From the cell containing the given text, extract its center point as [x, y] coordinate. 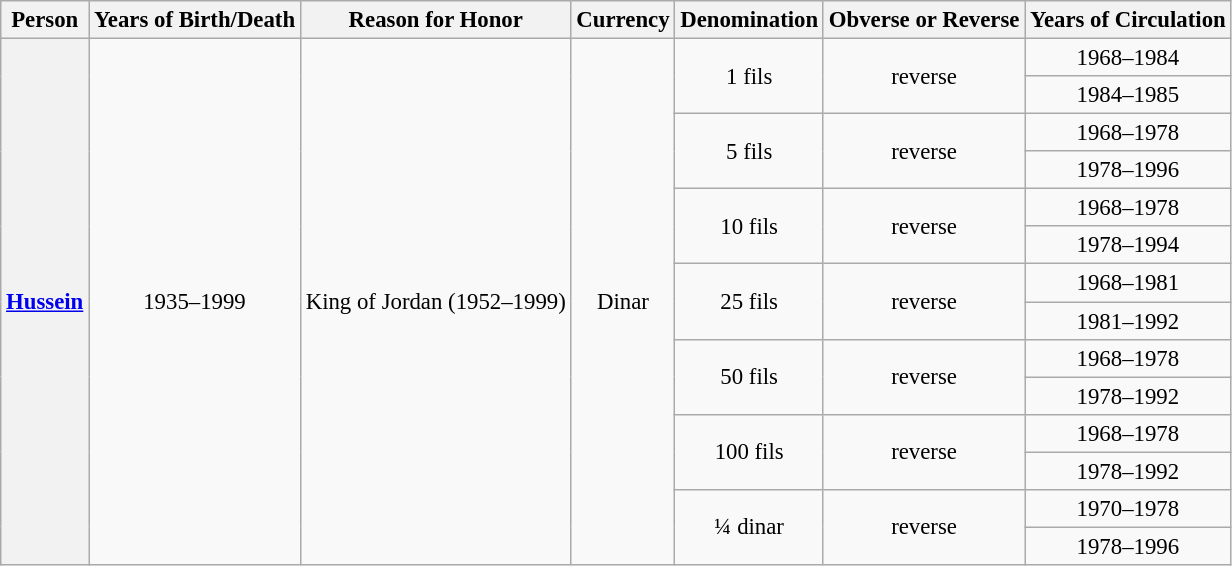
1984–1985 [1128, 95]
Dinar [623, 302]
1970–1978 [1128, 509]
Denomination [750, 20]
Obverse or Reverse [924, 20]
5 fils [750, 152]
Person [45, 20]
1968–1981 [1128, 283]
Reason for Honor [436, 20]
¼ dinar [750, 528]
25 fils [750, 302]
King of Jordan (1952–1999) [436, 302]
100 fils [750, 452]
1 fils [750, 76]
Years of Birth/Death [195, 20]
1978–1994 [1128, 245]
Hussein [45, 302]
1981–1992 [1128, 321]
Currency [623, 20]
10 fils [750, 226]
1968–1984 [1128, 58]
50 fils [750, 376]
1935–1999 [195, 302]
Years of Circulation [1128, 20]
